Detect which cell encompasses the target text, then output its (x, y) center coordinate. 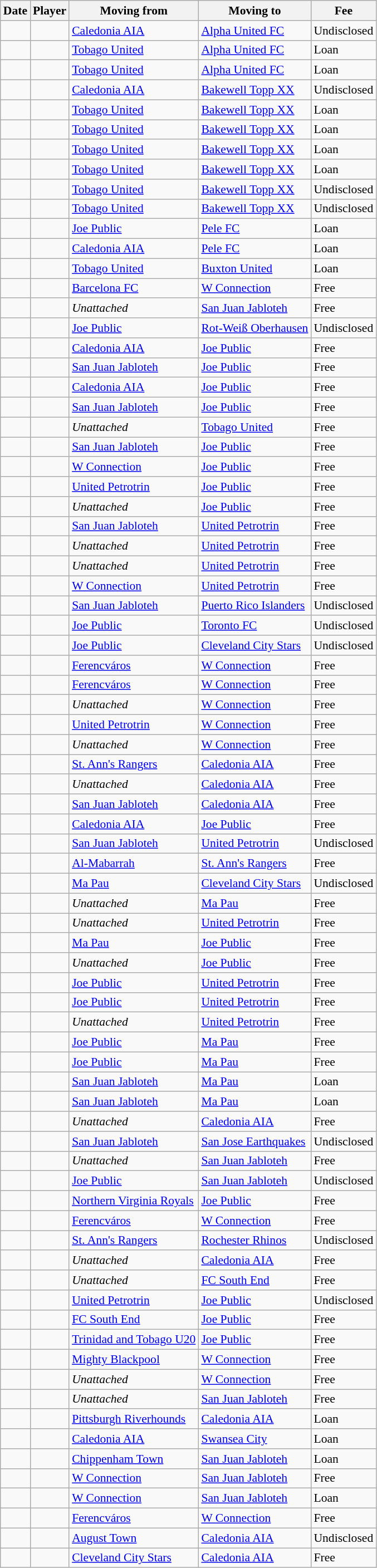
Swansea City (254, 1439)
Rochester Rhinos (254, 1241)
Puerto Rico Islanders (254, 606)
Barcelona FC (134, 288)
Northern Virginia Royals (134, 1201)
Toronto FC (254, 626)
Rot-Weiß Oberhausen (254, 328)
Chippenham Town (134, 1459)
Fee (343, 11)
Trinidad and Tobago U20 (134, 1340)
Player (50, 11)
Moving from (134, 11)
Date (16, 11)
Buxton United (254, 268)
Moving to (254, 11)
August Town (134, 1538)
Al-Mabarrah (134, 864)
Mighty Blackpool (134, 1360)
Pittsburgh Riverhounds (134, 1419)
San Jose Earthquakes (254, 1141)
